Detect which cell encompasses the target text, then output its [x, y] center coordinate. 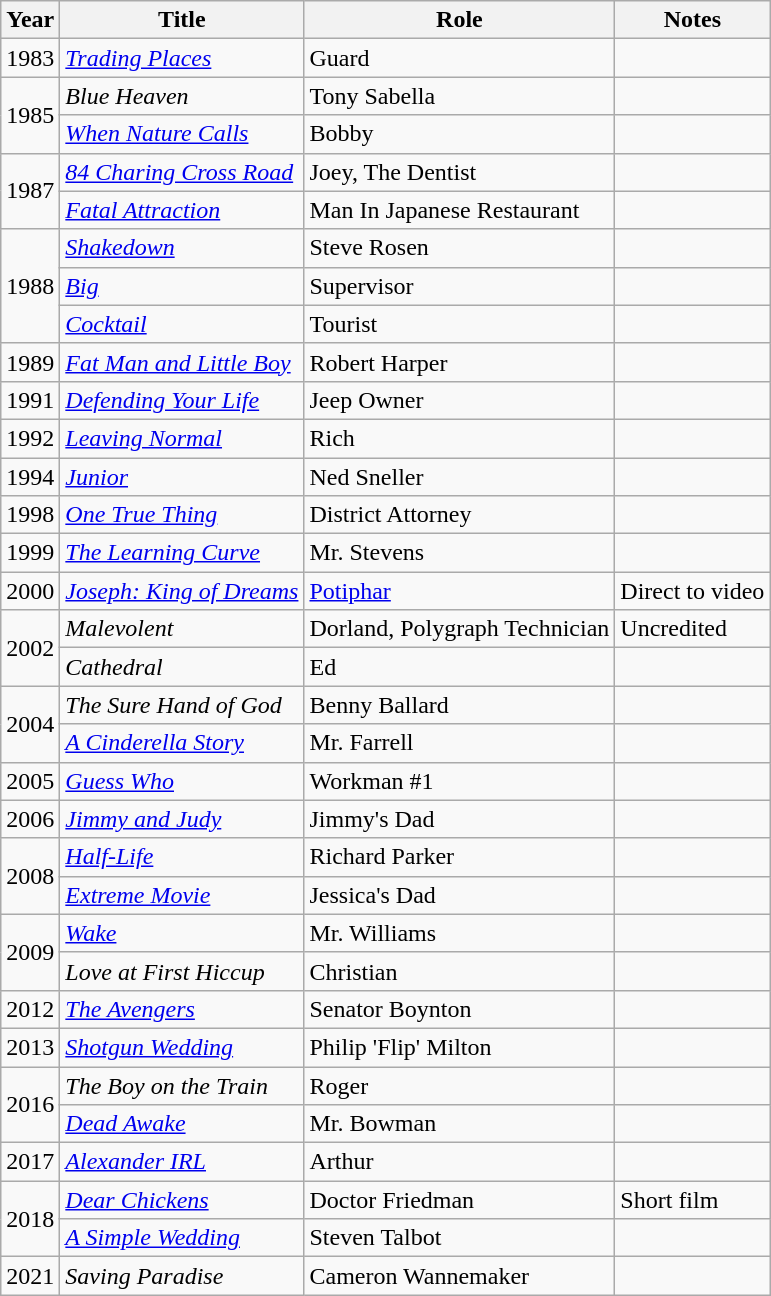
Leaving Normal [182, 438]
Ed [460, 667]
Big [182, 286]
1988 [30, 286]
Fat Man and Little Boy [182, 362]
Shakedown [182, 248]
Role [460, 20]
Jessica's Dad [460, 895]
Dorland, Polygraph Technician [460, 629]
A Simple Wedding [182, 1238]
Mr. Bowman [460, 1124]
Philip 'Flip' Milton [460, 1047]
A Cinderella Story [182, 743]
Love at First Hiccup [182, 971]
Christian [460, 971]
The Boy on the Train [182, 1085]
Mr. Farrell [460, 743]
2012 [30, 1009]
Mr. Stevens [460, 553]
Trading Places [182, 58]
Wake [182, 933]
1991 [30, 400]
District Attorney [460, 515]
Benny Ballard [460, 705]
Saving Paradise [182, 1276]
Cathedral [182, 667]
Cameron Wannemaker [460, 1276]
Dead Awake [182, 1124]
Jeep Owner [460, 400]
Defending Your Life [182, 400]
Alexander IRL [182, 1162]
Notes [692, 20]
Rich [460, 438]
Extreme Movie [182, 895]
Year [30, 20]
One True Thing [182, 515]
2016 [30, 1104]
Direct to video [692, 591]
Steve Rosen [460, 248]
Man In Japanese Restaurant [460, 210]
2017 [30, 1162]
2009 [30, 952]
Cocktail [182, 324]
Guard [460, 58]
Joseph: King of Dreams [182, 591]
1999 [30, 553]
1989 [30, 362]
Mr. Williams [460, 933]
2005 [30, 781]
Bobby [460, 134]
Dear Chickens [182, 1200]
84 Charing Cross Road [182, 172]
Tourist [460, 324]
Richard Parker [460, 857]
Tony Sabella [460, 96]
Junior [182, 477]
1983 [30, 58]
When Nature Calls [182, 134]
Doctor Friedman [460, 1200]
Supervisor [460, 286]
Jimmy's Dad [460, 819]
2006 [30, 819]
Steven Talbot [460, 1238]
1998 [30, 515]
2008 [30, 876]
Ned Sneller [460, 477]
Uncredited [692, 629]
Roger [460, 1085]
The Learning Curve [182, 553]
Malevolent [182, 629]
Arthur [460, 1162]
The Avengers [182, 1009]
2013 [30, 1047]
Shotgun Wedding [182, 1047]
The Sure Hand of God [182, 705]
1994 [30, 477]
Short film [692, 1200]
Robert Harper [460, 362]
1987 [30, 191]
Half-Life [182, 857]
Workman #1 [460, 781]
Blue Heaven [182, 96]
1992 [30, 438]
Jimmy and Judy [182, 819]
Potiphar [460, 591]
Senator Boynton [460, 1009]
1985 [30, 115]
2018 [30, 1219]
2021 [30, 1276]
2000 [30, 591]
Joey, The Dentist [460, 172]
Fatal Attraction [182, 210]
Guess Who [182, 781]
2002 [30, 648]
Title [182, 20]
2004 [30, 724]
